Scan for the cell matching the given text and deliver its (x, y) coordinate at center. 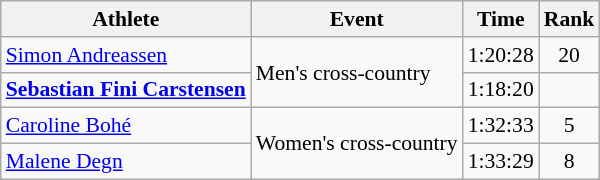
1:18:20 (501, 90)
Men's cross-country (357, 72)
Rank (570, 19)
Time (501, 19)
1:33:29 (501, 162)
1:32:33 (501, 126)
Sebastian Fini Carstensen (126, 90)
Athlete (126, 19)
Women's cross-country (357, 144)
5 (570, 126)
Event (357, 19)
8 (570, 162)
20 (570, 55)
Caroline Bohé (126, 126)
1:20:28 (501, 55)
Simon Andreassen (126, 55)
Malene Degn (126, 162)
